Extract the (x, y) coordinate from the center of the cell holding the provided text.  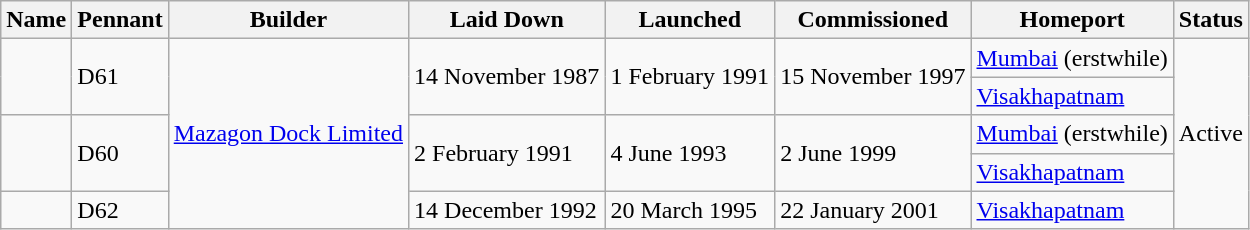
Status (1210, 20)
Launched (690, 20)
Laid Down (507, 20)
15 November 1997 (873, 77)
Name (36, 20)
2 June 1999 (873, 153)
Homeport (1072, 20)
Pennant (120, 20)
Mazagon Dock Limited (288, 134)
14 November 1987 (507, 77)
1 February 1991 (690, 77)
22 January 2001 (873, 210)
Active (1210, 134)
14 December 1992 (507, 210)
Commissioned (873, 20)
D62 (120, 210)
D60 (120, 153)
4 June 1993 (690, 153)
20 March 1995 (690, 210)
2 February 1991 (507, 153)
D61 (120, 77)
Builder (288, 20)
